Determine the [X, Y] coordinate at the center of the cell enclosing the given text.  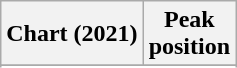
Peakposition [189, 34]
Chart (2021) [72, 34]
